Identify which cell holds the provided text, then report its (x, y) central coordinate. 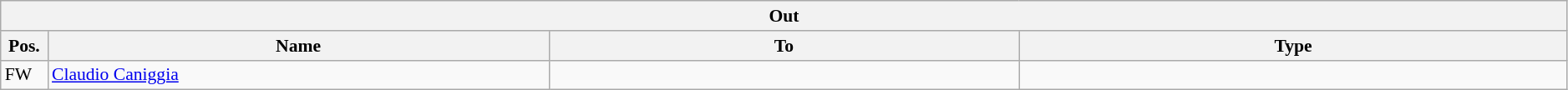
Name (298, 46)
To (784, 46)
Pos. (24, 46)
FW (24, 75)
Type (1293, 46)
Claudio Caniggia (298, 75)
Out (784, 16)
